Extract the (x, y) coordinate from the center of the cell holding the provided text.  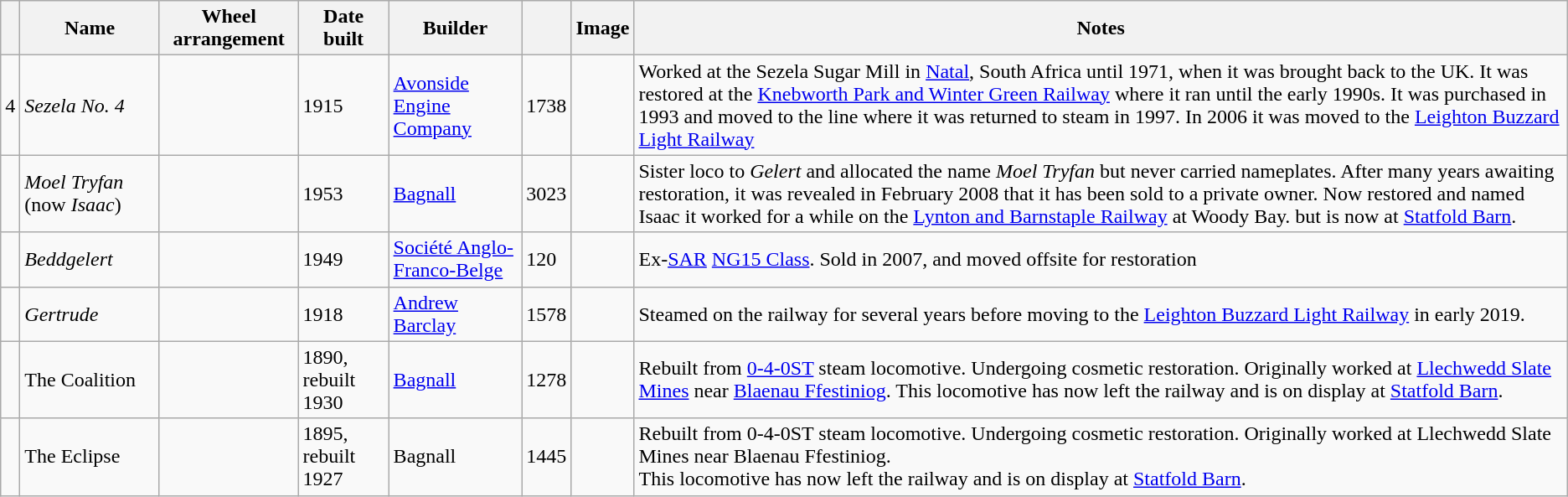
Andrew Barclay (456, 313)
Builder (456, 28)
Date built (343, 28)
Notes (1101, 28)
Avonside Engine Company (456, 106)
Steamed on the railway for several years before moving to the Leighton Buzzard Light Railway in early 2019. (1101, 313)
Société Anglo-Franco-Belge (456, 260)
Name (90, 28)
1578 (546, 313)
120 (546, 260)
1949 (343, 260)
Beddgelert (90, 260)
1278 (546, 380)
Ex-SAR NG15 Class. Sold in 2007, and moved offsite for restoration (1101, 260)
1445 (546, 457)
1918 (343, 313)
The Eclipse (90, 457)
Gertrude (90, 313)
4 (10, 106)
Sezela No. 4 (90, 106)
Image (603, 28)
Wheel arrangement (229, 28)
3023 (546, 194)
The Coalition (90, 380)
Moel Tryfan (now Isaac) (90, 194)
1890, rebuilt 1930 (343, 380)
1953 (343, 194)
1915 (343, 106)
1895, rebuilt 1927 (343, 457)
1738 (546, 106)
